From the cell containing the given text, extract its center point as [x, y] coordinate. 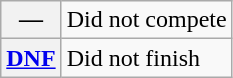
Did not finish [146, 58]
— [31, 20]
DNF [31, 58]
Did not compete [146, 20]
